Capture the cell that displays the provided text and extract its [X, Y] central coordinate. 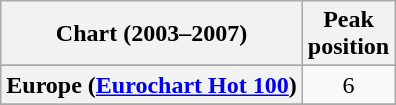
Europe (Eurochart Hot 100) [152, 85]
Peakposition [348, 34]
Chart (2003–2007) [152, 34]
6 [348, 85]
